Extract the [X, Y] coordinate from the center of the cell holding the provided text.  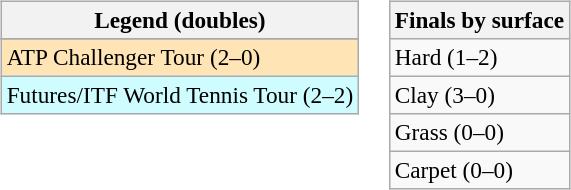
Futures/ITF World Tennis Tour (2–2) [180, 95]
ATP Challenger Tour (2–0) [180, 57]
Carpet (0–0) [479, 171]
Hard (1–2) [479, 57]
Grass (0–0) [479, 133]
Legend (doubles) [180, 20]
Clay (3–0) [479, 95]
Finals by surface [479, 20]
